Provide the (X, Y) coordinate of the cell's center where the given text is located.  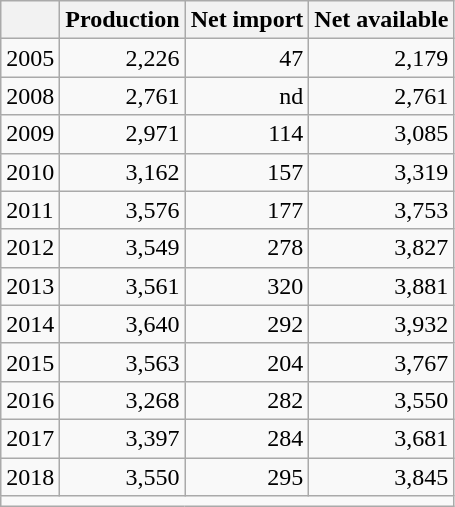
2008 (30, 96)
2010 (30, 172)
3,932 (382, 324)
2014 (30, 324)
3,827 (382, 248)
47 (247, 58)
3,576 (122, 210)
3,085 (382, 134)
2018 (30, 477)
3,319 (382, 172)
3,549 (122, 248)
295 (247, 477)
2016 (30, 400)
3,397 (122, 438)
114 (247, 134)
Net available (382, 20)
282 (247, 400)
3,845 (382, 477)
3,767 (382, 362)
3,162 (122, 172)
2,226 (122, 58)
2017 (30, 438)
284 (247, 438)
2005 (30, 58)
3,681 (382, 438)
2012 (30, 248)
2,179 (382, 58)
2013 (30, 286)
204 (247, 362)
2011 (30, 210)
3,753 (382, 210)
3,881 (382, 286)
2015 (30, 362)
157 (247, 172)
177 (247, 210)
3,561 (122, 286)
2,971 (122, 134)
3,563 (122, 362)
3,268 (122, 400)
320 (247, 286)
278 (247, 248)
nd (247, 96)
Net import (247, 20)
3,640 (122, 324)
Production (122, 20)
2009 (30, 134)
292 (247, 324)
